Detect which cell encompasses the target text, then output its (X, Y) center coordinate. 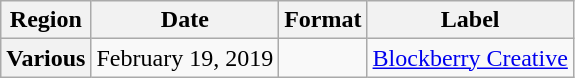
Region (46, 20)
February 19, 2019 (185, 58)
Format (323, 20)
Various (46, 58)
Label (470, 20)
Date (185, 20)
Blockberry Creative (470, 58)
